Locate the cell with the specified text and output its (x, y) center coordinate. 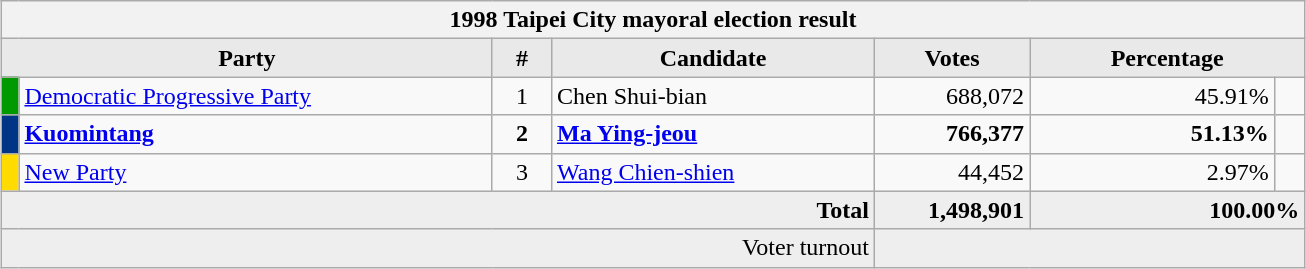
Wang Chien-shien (712, 172)
Ma Ying-jeou (712, 134)
Percentage (1168, 58)
# (522, 58)
1,498,901 (952, 210)
Voter turnout (438, 248)
Party (246, 58)
51.13% (1152, 134)
New Party (256, 172)
100.00% (1168, 210)
766,377 (952, 134)
45.91% (1152, 96)
Democratic Progressive Party (256, 96)
3 (522, 172)
Votes (952, 58)
Chen Shui-bian (712, 96)
Kuomintang (256, 134)
1998 Taipei City mayoral election result (652, 20)
1 (522, 96)
Total (438, 210)
Candidate (712, 58)
2.97% (1152, 172)
688,072 (952, 96)
44,452 (952, 172)
2 (522, 134)
